Pinpoint the cell where the given text exists, returning its (x, y) midpoint coordinate. 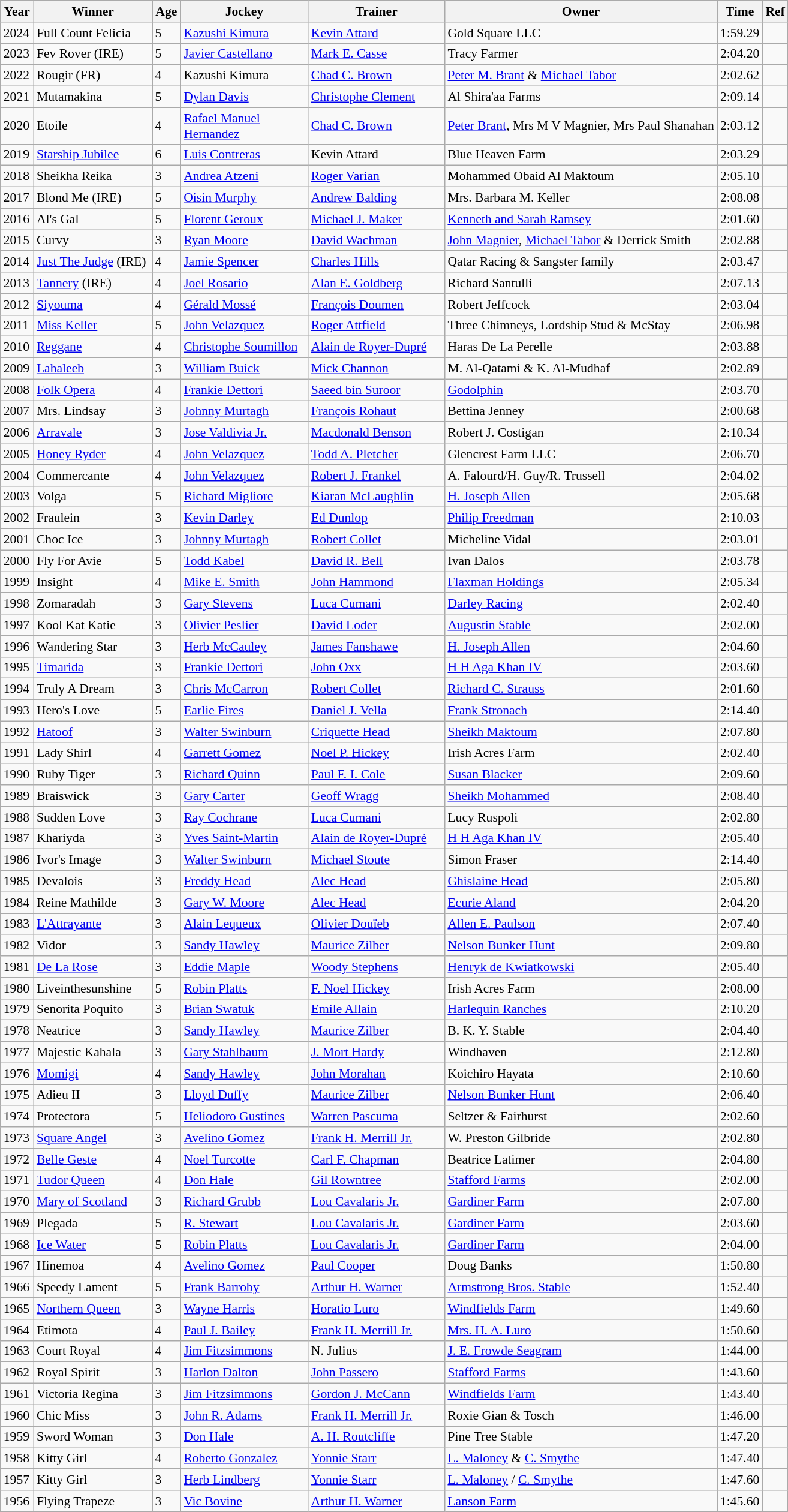
2:06.70 (740, 454)
1996 (17, 647)
1:46.00 (740, 1415)
Michael J. Maker (377, 219)
Christophe Soumillon (245, 347)
1972 (17, 1159)
Truly A Dream (93, 689)
1:47.40 (740, 1459)
2:05.80 (740, 882)
1981 (17, 967)
Kool Kat Katie (93, 625)
2:09.14 (740, 97)
Blond Me (IRE) (93, 198)
Gérald Mossé (245, 305)
L'Attrayante (93, 924)
Peter M. Brant & Michael Tabor (581, 76)
2021 (17, 97)
Allen E. Paulson (581, 924)
David Loder (377, 625)
1960 (17, 1415)
Gary Stahlbaum (245, 1053)
Etoile (93, 126)
1:43.40 (740, 1394)
Just The Judge (IRE) (93, 262)
2013 (17, 283)
2023 (17, 54)
2:03.47 (740, 262)
Emile Allain (377, 1009)
1977 (17, 1053)
Commercante (93, 476)
L. Maloney & C. Smythe (581, 1459)
L. Maloney / C. Smythe (581, 1480)
Richard Grubb (245, 1202)
Ivan Dalos (581, 561)
Noel P. Hickey (377, 753)
Warren Pascuma (377, 1117)
Richard Quinn (245, 775)
Geoff Wragg (377, 796)
2:04.00 (740, 1245)
1973 (17, 1138)
1978 (17, 1031)
2:05.34 (740, 582)
2:00.68 (740, 411)
John Oxx (377, 668)
Lahaleeb (93, 369)
R. Stewart (245, 1224)
Lucy Ruspoli (581, 817)
Blue Heaven Farm (581, 155)
Jockey (245, 11)
Daniel J. Vella (377, 711)
Square Angel (93, 1138)
John Passero (377, 1373)
2019 (17, 155)
Chic Miss (93, 1415)
Paul F. I. Cole (377, 775)
2001 (17, 540)
2:10.60 (740, 1074)
2:03.88 (740, 347)
Lady Shirl (93, 753)
Andrea Atzeni (245, 176)
Andrew Balding (377, 198)
1:50.80 (740, 1266)
François Doumen (377, 305)
2008 (17, 390)
Gordon J. McCann (377, 1394)
M. Al-Qatami & K. Al-Mudhaf (581, 369)
2:07.40 (740, 924)
J. E. Frowde Seagram (581, 1351)
2:12.80 (740, 1053)
2:10.34 (740, 433)
2018 (17, 176)
2:08.40 (740, 796)
1:47.20 (740, 1437)
N. Julius (377, 1351)
Reggane (93, 347)
Javier Castellano (245, 54)
1971 (17, 1180)
Reine Mathilde (93, 903)
2022 (17, 76)
Roger Attfield (377, 326)
2:04.80 (740, 1159)
2011 (17, 326)
1:47.60 (740, 1480)
2006 (17, 433)
2002 (17, 518)
1:43.60 (740, 1373)
David Wachman (377, 241)
2004 (17, 476)
Gary Carter (245, 796)
1975 (17, 1095)
2000 (17, 561)
Winner (93, 11)
Neatrice (93, 1031)
B. K. Y. Stable (581, 1031)
1987 (17, 838)
2:04.60 (740, 647)
6 (167, 155)
1:52.40 (740, 1288)
Wandering Star (93, 647)
John R. Adams (245, 1415)
Roberto Gonzalez (245, 1459)
Al Shira'aa Farms (581, 97)
1997 (17, 625)
2:10.20 (740, 1009)
François Rohaut (377, 411)
Christophe Clement (377, 97)
Herb Lindberg (245, 1480)
Jose Valdivia Jr. (245, 433)
Beatrice Latimer (581, 1159)
Heliodoro Gustines (245, 1117)
Freddy Head (245, 882)
Ray Cochrane (245, 817)
Sword Woman (93, 1437)
Siyouma (93, 305)
Starship Jubilee (93, 155)
2:07.13 (740, 283)
2:04.02 (740, 476)
1992 (17, 732)
Mrs. H. A. Luro (581, 1330)
Hero's Love (93, 711)
1980 (17, 988)
Sudden Love (93, 817)
Ruby Tiger (93, 775)
1:59.29 (740, 33)
John Hammond (377, 582)
John Magnier, Michael Tabor & Derrick Smith (581, 241)
1976 (17, 1074)
Tannery (IRE) (93, 283)
Oisin Murphy (245, 198)
Earlie Fires (245, 711)
Paul J. Bailey (245, 1330)
Dylan Davis (245, 97)
1:45.60 (740, 1501)
Richard Migliore (245, 497)
Haras De La Perelle (581, 347)
Al's Gal (93, 219)
2:05.68 (740, 497)
Eddie Maple (245, 967)
Fev Rover (IRE) (93, 54)
Etimota (93, 1330)
Seltzer & Fairhurst (581, 1117)
Richard C. Strauss (581, 689)
1964 (17, 1330)
1984 (17, 903)
1:50.60 (740, 1330)
Full Count Felicia (93, 33)
Rougir (FR) (93, 76)
1965 (17, 1309)
1968 (17, 1245)
Frank Barroby (245, 1288)
Micheline Vidal (581, 540)
2:06.40 (740, 1095)
Gary Stevens (245, 604)
Senorita Poquito (93, 1009)
2:02.62 (740, 76)
Alan E. Goldberg (377, 283)
Braiswick (93, 796)
2:05.10 (740, 176)
Yves Saint-Martin (245, 838)
Herb McCauley (245, 647)
John Morahan (377, 1074)
1963 (17, 1351)
Sheikh Maktoum (581, 732)
Volga (93, 497)
2014 (17, 262)
Plegada (93, 1224)
Armstrong Bros. Stable (581, 1288)
Protectora (93, 1117)
Curvy (93, 241)
2003 (17, 497)
2:03.12 (740, 126)
William Buick (245, 369)
Mary of Scotland (93, 1202)
1995 (17, 668)
1998 (17, 604)
Darley Racing (581, 604)
Sheikha Reika (93, 176)
Rafael Manuel Hernandez (245, 126)
De La Rose (93, 967)
2020 (17, 126)
Lanson Farm (581, 1501)
2:10.03 (740, 518)
Paul Cooper (377, 1266)
Liveinthesunshine (93, 988)
Richard Santulli (581, 283)
David R. Bell (377, 561)
2024 (17, 33)
Ivor's Image (93, 860)
Joel Rosario (245, 283)
1967 (17, 1266)
Todd A. Pletcher (377, 454)
Flying Trapeze (93, 1501)
2:04.40 (740, 1031)
Devalois (93, 882)
2015 (17, 241)
Augustin Stable (581, 625)
1999 (17, 582)
Flaxman Holdings (581, 582)
2009 (17, 369)
2017 (17, 198)
Harlon Dalton (245, 1373)
2016 (17, 219)
1:44.00 (740, 1351)
Mrs. Lindsay (93, 411)
Honey Ryder (93, 454)
Khariyda (93, 838)
Chris McCarron (245, 689)
Robert J. Frankel (377, 476)
Mark E. Casse (377, 54)
Owner (581, 11)
2:09.80 (740, 946)
Noel Turcotte (245, 1159)
Woody Stephens (377, 967)
1966 (17, 1288)
A. H. Routcliffe (377, 1437)
Kevin Darley (245, 518)
1994 (17, 689)
Tracy Farmer (581, 54)
F. Noel Hickey (377, 988)
Gary W. Moore (245, 903)
Robert J. Costigan (581, 433)
1985 (17, 882)
Hinemoa (93, 1266)
2:03.78 (740, 561)
Peter Brant, Mrs M V Magnier, Mrs Paul Shanahan (581, 126)
Mutamakina (93, 97)
1957 (17, 1480)
Age (167, 11)
Kiaran McLaughlin (377, 497)
Mrs. Barbara M. Keller (581, 198)
2:06.98 (740, 326)
Vidor (93, 946)
Lloyd Duffy (245, 1095)
Ref (775, 11)
Folk Opera (93, 390)
Choc Ice (93, 540)
Arravale (93, 433)
Belle Geste (93, 1159)
2:03.04 (740, 305)
Tudor Queen (93, 1180)
Ghislaine Head (581, 882)
2:08.08 (740, 198)
Kenneth and Sarah Ramsey (581, 219)
1983 (17, 924)
1982 (17, 946)
J. Mort Hardy (377, 1053)
Simon Fraser (581, 860)
1993 (17, 711)
Timarida (93, 668)
1979 (17, 1009)
Ice Water (93, 1245)
Gold Square LLC (581, 33)
2007 (17, 411)
A. Falourd/H. Guy/R. Trussell (581, 476)
Gil Rowntree (377, 1180)
Victoria Regina (93, 1394)
Carl F. Chapman (377, 1159)
Robert Jeffcock (581, 305)
Vic Bovine (245, 1501)
1986 (17, 860)
Ecurie Aland (581, 903)
Garrett Gomez (245, 753)
1991 (17, 753)
2:02.60 (740, 1117)
Mohammed Obaid Al Maktoum (581, 176)
Court Royal (93, 1351)
1988 (17, 817)
2005 (17, 454)
Alain Lequeux (245, 924)
Three Chimneys, Lordship Stud & McStay (581, 326)
Macdonald Benson (377, 433)
Criquette Head (377, 732)
1989 (17, 796)
Miss Keller (93, 326)
Glencrest Farm LLC (581, 454)
Roxie Gian & Tosch (581, 1415)
Zomaradah (93, 604)
1974 (17, 1117)
Mick Channon (377, 369)
2012 (17, 305)
Wayne Harris (245, 1309)
Hatoof (93, 732)
Mike E. Smith (245, 582)
Henryk de Kwiatkowski (581, 967)
Michael Stoute (377, 860)
Luis Contreras (245, 155)
2:03.01 (740, 540)
Royal Spirit (93, 1373)
Horatio Luro (377, 1309)
Philip Freedman (581, 518)
1962 (17, 1373)
Olivier Douïeb (377, 924)
1961 (17, 1394)
Florent Geroux (245, 219)
Brian Swatuk (245, 1009)
1958 (17, 1459)
Charles Hills (377, 262)
James Fanshawe (377, 647)
Koichiro Hayata (581, 1074)
Saeed bin Suroor (377, 390)
1959 (17, 1437)
Olivier Peslier (245, 625)
2:03.70 (740, 390)
Momigi (93, 1074)
2:02.89 (740, 369)
Insight (93, 582)
1969 (17, 1224)
Windhaven (581, 1053)
Ed Dunlop (377, 518)
Trainer (377, 11)
Year (17, 11)
1990 (17, 775)
Majestic Kahala (93, 1053)
2:08.00 (740, 988)
Northern Queen (93, 1309)
Roger Varian (377, 176)
Time (740, 11)
Fly For Avie (93, 561)
1:49.60 (740, 1309)
Frank Stronach (581, 711)
2010 (17, 347)
1956 (17, 1501)
Bettina Jenney (581, 411)
Harlequin Ranches (581, 1009)
Doug Banks (581, 1266)
1970 (17, 1202)
Susan Blacker (581, 775)
2:02.88 (740, 241)
Ryan Moore (245, 241)
Adieu II (93, 1095)
Sheikh Mohammed (581, 796)
Todd Kabel (245, 561)
2:03.29 (740, 155)
Pine Tree Stable (581, 1437)
Godolphin (581, 390)
Speedy Lament (93, 1288)
Jamie Spencer (245, 262)
W. Preston Gilbride (581, 1138)
Fraulein (93, 518)
2:09.60 (740, 775)
Qatar Racing & Sangster family (581, 262)
